Return (x, y) of the center of cell containing provided text 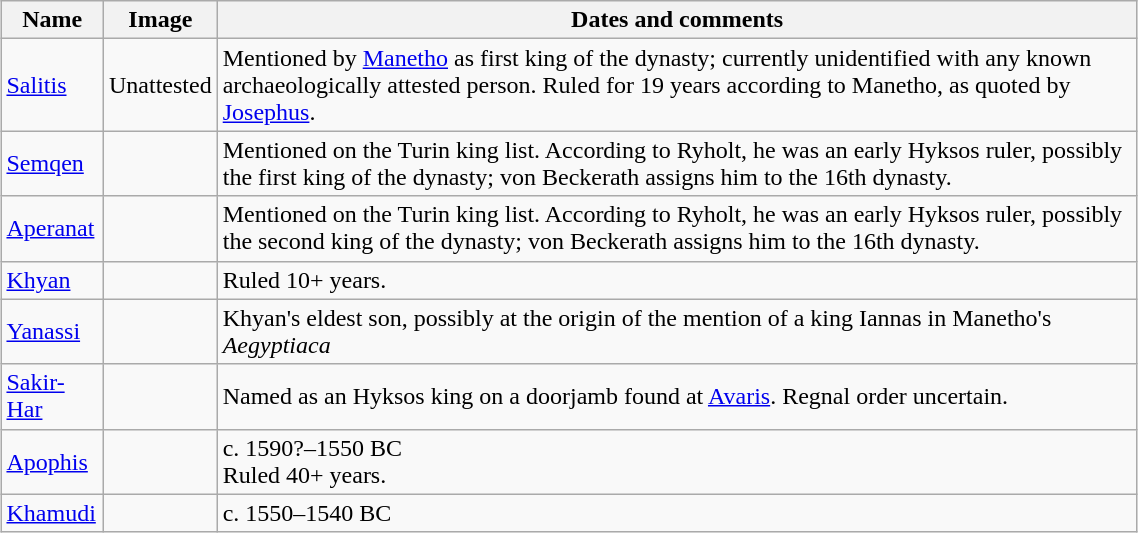
Khyan (52, 280)
Named as an Hyksos king on a doorjamb found at Avaris. Regnal order uncertain. (677, 396)
c. 1550–1540 BC (677, 513)
Salitis (52, 85)
c. 1590?–1550 BCRuled 40+ years. (677, 462)
Sakir-Har (52, 396)
Apophis (52, 462)
Ruled 10+ years. (677, 280)
Semqen (52, 164)
Yanassi (52, 332)
Aperanat (52, 228)
Dates and comments (677, 20)
Khyan's eldest son, possibly at the origin of the mention of a king Iannas in Manetho's Aegyptiaca (677, 332)
Image (160, 20)
Name (52, 20)
Unattested (160, 85)
Khamudi (52, 513)
